Pinpoint the cell where the given text exists, returning its (X, Y) midpoint coordinate. 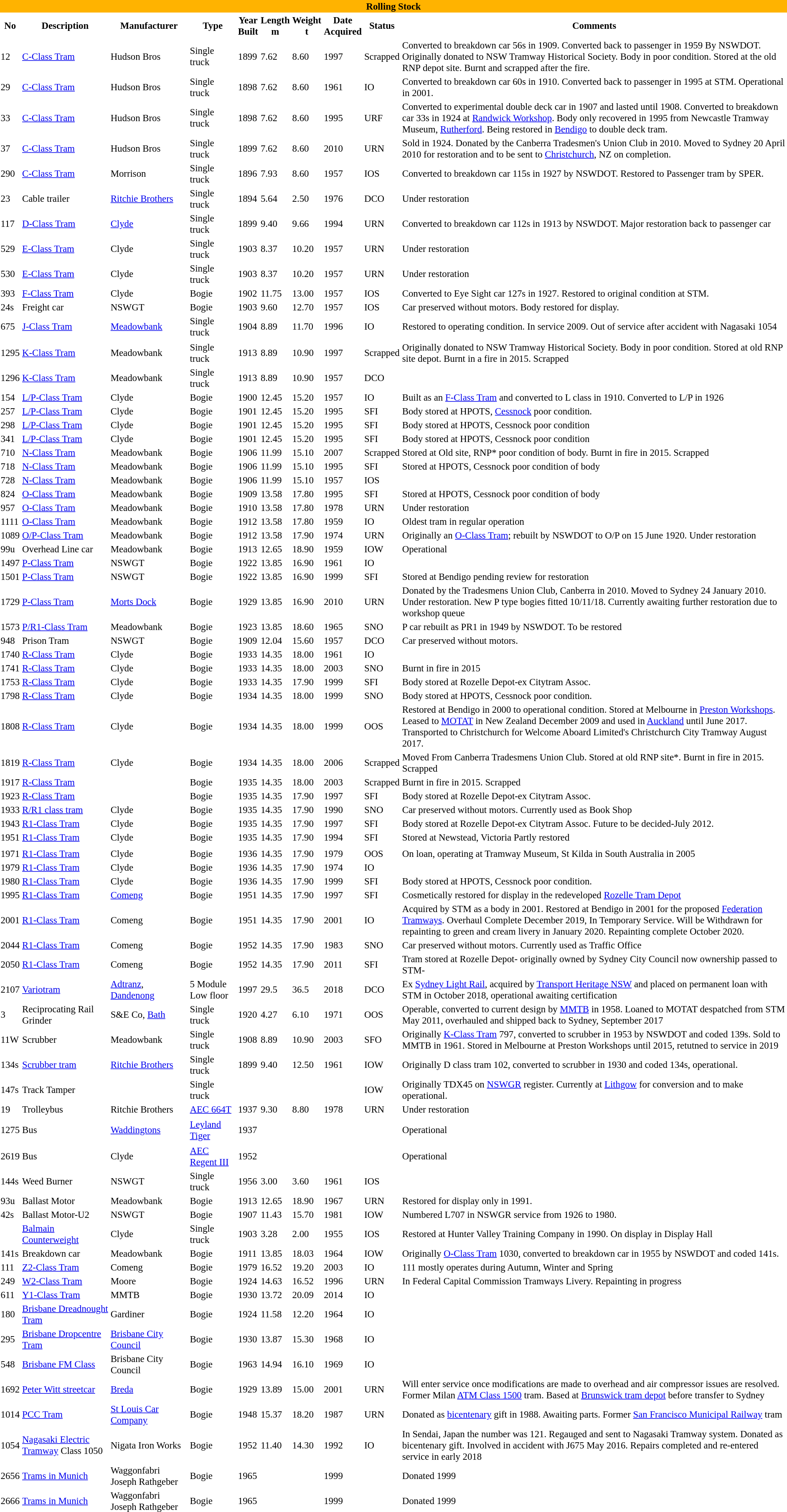
3.60 (307, 1182)
Rolling Stock (393, 6)
Comments (594, 26)
15.30 (307, 1339)
15.60 (307, 640)
13.72 (275, 1295)
257 (10, 411)
1808 (10, 726)
Manufacturer (149, 26)
2014 (343, 1295)
Morrison (149, 174)
O/P-Class Tram (65, 535)
St Louis Car Company (149, 1415)
Converted to breakdown car 60s in 1910. Converted back to passenger in 1995 at STM. Operational in 2001. (594, 87)
Originally an O-Class Tram; rebuilt by NSWDOT to O/P on 15 June 1920. Under restoration (594, 535)
P/R1-Class Tram (65, 627)
F-Class Tram (65, 293)
19.20 (307, 1267)
Nagasaki Electric Tramway Class 1050 (65, 1445)
Gardiner (149, 1314)
1976 (343, 199)
Weed Burner (65, 1182)
8.80 (307, 1109)
117 (10, 224)
Burnt in fire in 2015. Scrapped (594, 782)
Converted to breakdown car 112s in 1913 by NSWDOT. Major restoration back to passenger car (594, 224)
Originally TDX45 on NSWGR register. Currently at Lithgow for conversion and to make operational. (594, 1090)
1692 (10, 1390)
Variotram (65, 989)
1963 (248, 1365)
1740 (10, 654)
Donated 1999 (594, 1476)
Brisbane FM Class (65, 1365)
1573 (10, 627)
12.20 (307, 1314)
2007 (343, 452)
Scrubber (65, 1039)
1275 (10, 1130)
Donated as bicentenary gift in 1988. Awaiting parts. Former San Francisco Municipal Railway tram (594, 1415)
Leyland Tiger (213, 1130)
180 (10, 1314)
1990 (343, 810)
Moved From Canberra Tradesmens Union Club. Stored at old RNP site*. Burnt in fire in 2015. Scrapped (594, 763)
1968 (343, 1339)
93u (10, 1201)
611 (10, 1295)
1798 (10, 696)
Oldest tram in regular operation (594, 521)
Scrubber tram (65, 1065)
1296 (10, 378)
1987 (343, 1415)
Prison Tram (65, 640)
2050 (10, 964)
1992 (343, 1445)
Stored at Old site, RNP* poor condition of body. Burnt in fire in 2015. Scrapped (594, 452)
1955 (343, 1234)
Tram stored at Rozelle Depot- originally owned by Sydney City Council now ownership passed to STM- (594, 964)
AEC Regent III (213, 1156)
1111 (10, 521)
1741 (10, 668)
14.30 (307, 1445)
1497 (10, 563)
Breda (149, 1390)
111 (10, 1267)
548 (10, 1365)
298 (10, 425)
2.00 (307, 1234)
W2-Class Tram (65, 1281)
1943 (10, 823)
154 (10, 397)
20.09 (307, 1295)
1980 (10, 881)
Originally donated to NSW Tramway Historical Society. Body in poor condition. Stored at old RNP site depot. Burnt in a fire in 2015. Scrapped (594, 353)
13.89 (275, 1390)
29 (10, 87)
42s (10, 1215)
Converted to Eye Sight car 127s in 1927. Restored to original condition at STM. (594, 293)
341 (10, 439)
11.70 (307, 327)
99u (10, 549)
4.27 (275, 1014)
710 (10, 452)
Car preserved without motors. Body restored for display. (594, 307)
Burnt in fire in 2015 (594, 668)
Balmain Counterweight (65, 1234)
P car rebuilt as PR1 in 1949 by NSWDOT. To be restored (594, 627)
9.60 (275, 307)
1014 (10, 1415)
Brisbane Dreadnought Tram (65, 1314)
18.03 (307, 1253)
295 (10, 1339)
2018 (343, 989)
6.10 (307, 1014)
Ex Sydney Light Rail, acquired by Transport Heritage NSW and placed on permanent loan with STM in October 2018, operational awaiting certification (594, 989)
19 (10, 1109)
Car preserved without motors. (594, 640)
Restored for display only in 1991. (594, 1201)
Stored at Bendigo pending review for restoration (594, 577)
1904 (248, 327)
3.28 (275, 1234)
2619 (10, 1156)
Brisbane Dropcentre Tram (65, 1339)
7.93 (275, 174)
Car preserved without motors. Currently used as Traffic Office (594, 945)
11.40 (275, 1445)
3.00 (275, 1182)
Reciprocating Rail Grinder (65, 1014)
5 Module Low floor (213, 989)
15.00 (307, 1390)
3 (10, 1014)
9.30 (275, 1109)
D-Class Tram (65, 224)
Morts Dock (149, 602)
529 (10, 249)
15.70 (307, 1215)
1910 (248, 508)
12.70 (307, 307)
Restored to operating condition. In service 2009. Out of service after accident with Nagasaki 1054 (594, 327)
Cable trailer (65, 199)
Originally O-Class Tram 1030, converted to breakdown car in 1955 by NSWDOT and coded 141s. (594, 1253)
Moore (149, 1281)
14.63 (275, 1281)
24s (10, 307)
37 (10, 149)
2006 (343, 763)
Peter Witt streetcar (65, 1390)
1089 (10, 535)
18.60 (307, 627)
1729 (10, 602)
Adtranz, Dandenong (149, 989)
Stored at Newstead, Victoria Partly restored (594, 837)
1753 (10, 682)
2011 (343, 964)
PCC Tram (65, 1415)
33 (10, 118)
718 (10, 466)
1902 (248, 293)
Waddingtons (149, 1130)
J-Class Tram (65, 327)
957 (10, 508)
675 (10, 327)
DateAcquired (343, 26)
11.75 (275, 293)
111 mostly operates during Autumn, Winter and Spring (594, 1267)
1295 (10, 353)
URF (382, 118)
1967 (343, 1201)
Track Tamper (65, 1090)
1981 (343, 1215)
36.5 (307, 989)
9.66 (307, 224)
134s (10, 1065)
1907 (248, 1215)
141s (10, 1253)
Breakdown car (65, 1253)
147s (10, 1090)
No (10, 26)
Type (213, 26)
1819 (10, 763)
MMTB (149, 1295)
29.5 (275, 989)
1911 (248, 1253)
12 (10, 56)
Freight car (65, 307)
2656 (10, 1476)
Ballast Motor-U2 (65, 1215)
18.20 (307, 1415)
Converted to breakdown car 115s in 1927 by NSWDOT. Restored to Passenger tram by SPER. (594, 174)
Restored at Hunter Valley Training Company in 1990. On display in Display Hall (594, 1234)
948 (10, 640)
Lengthm (275, 26)
Trolleybus (65, 1109)
1900 (248, 397)
728 (10, 480)
11W (10, 1039)
Cosmetically restored for display in the redeveloped Rozelle Tram Depot (594, 895)
1054 (10, 1445)
1969 (343, 1365)
15.37 (275, 1415)
SFO (382, 1039)
11.58 (275, 1314)
Originally D class tram 102, converted to scrubber in 1930 and coded 134s, operational. (594, 1065)
1896 (248, 174)
249 (10, 1281)
YearBuilt (248, 26)
Waggonfabri Joseph Rathgeber (149, 1476)
530 (10, 274)
13.87 (275, 1339)
Body stored at Rozelle Depot-ex Citytram Assoc. Future to be decided-July 2012. (594, 823)
1501 (10, 577)
5.64 (275, 199)
Built as an F-Class Tram and converted to L class in 1910. Converted to L/P in 1926 (594, 397)
1956 (248, 1182)
Trams in Munich (65, 1476)
R/R1 class tram (65, 810)
16.10 (307, 1365)
824 (10, 494)
On loan, operating at Tramway Museum, St Kilda in South Australia in 2005 (594, 854)
2.50 (307, 199)
1983 (343, 945)
1908 (248, 1039)
AEC 664T (213, 1109)
290 (10, 174)
Nigata Iron Works (149, 1445)
1948 (248, 1415)
2107 (10, 989)
14.94 (275, 1365)
Y1-Class Tram (65, 1295)
23 (10, 199)
12.04 (275, 640)
393 (10, 293)
1917 (10, 782)
S&E Co, Bath (149, 1014)
11.43 (275, 1215)
13.00 (307, 293)
Numbered L707 in NSWGR service from 1926 to 1980. (594, 1215)
Ballast Motor (65, 1201)
Weightt (307, 26)
In Federal Capital Commission Tramways Livery. Repainting in progress (594, 1281)
1920 (248, 1014)
Overhead Line car (65, 549)
12.50 (307, 1065)
144s (10, 1182)
Status (382, 26)
Description (65, 26)
1894 (248, 199)
Car preserved without motors. Currently used as Book Shop (594, 810)
Z2-Class Tram (65, 1267)
2044 (10, 945)
